For the text-containing cell, return its midpoint in (x, y) coordinate format. 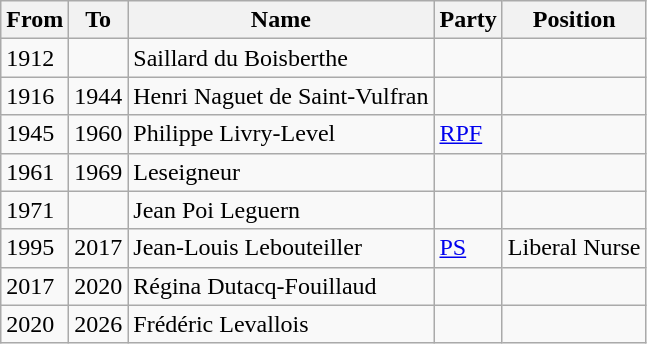
To (98, 20)
From (35, 20)
Liberal Nurse (574, 248)
PS (468, 248)
RPF (468, 134)
Jean-Louis Lebouteiller (281, 248)
1960 (98, 134)
1971 (35, 210)
Frédéric Levallois (281, 324)
1945 (35, 134)
2026 (98, 324)
1969 (98, 172)
Position (574, 20)
1916 (35, 96)
Henri Naguet de Saint-Vulfran (281, 96)
Régina Dutacq-Fouillaud (281, 286)
1944 (98, 96)
1961 (35, 172)
1912 (35, 58)
Name (281, 20)
Saillard du Boisberthe (281, 58)
Jean Poi Leguern (281, 210)
Party (468, 20)
1995 (35, 248)
Philippe Livry-Level (281, 134)
Leseigneur (281, 172)
